Return [X, Y] of the center of cell containing provided text 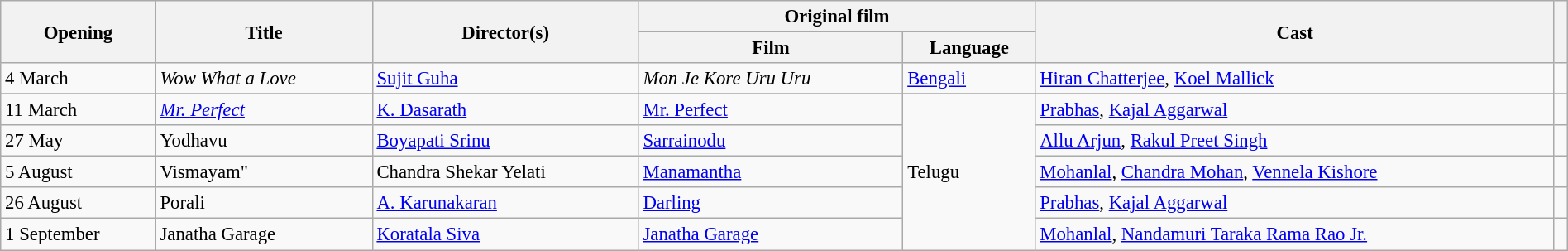
Mon Je Kore Uru Uru [771, 79]
Opening [78, 31]
4 March [78, 79]
K. Dasarath [505, 110]
Koratala Siva [505, 234]
Darling [771, 203]
11 March [78, 110]
Porali [264, 203]
Hiran Chatterjee, Koel Mallick [1295, 79]
Mohanlal, Nandamuri Taraka Rama Rao Jr. [1295, 234]
Boyapati Srinu [505, 141]
26 August [78, 203]
Sujit Guha [505, 79]
Language [969, 48]
Film [771, 48]
Yodhavu [264, 141]
5 August [78, 172]
1 September [78, 234]
Vismayam" [264, 172]
Allu Arjun, Rakul Preet Singh [1295, 141]
Director(s) [505, 31]
Telugu [969, 172]
Original film [837, 17]
Cast [1295, 31]
27 May [78, 141]
Chandra Shekar Yelati [505, 172]
Title [264, 31]
Manamantha [771, 172]
Sarrainodu [771, 141]
Mohanlal, Chandra Mohan, Vennela Kishore [1295, 172]
Bengali [969, 79]
A. Karunakaran [505, 203]
Wow What a Love [264, 79]
